Scan for the cell matching the given text and deliver its (X, Y) coordinate at center. 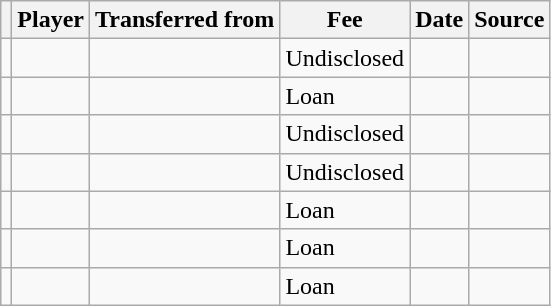
Source (510, 20)
Player (51, 20)
Fee (345, 20)
Transferred from (185, 20)
Date (440, 20)
